Pinpoint the cell where the given text exists, returning its [X, Y] midpoint coordinate. 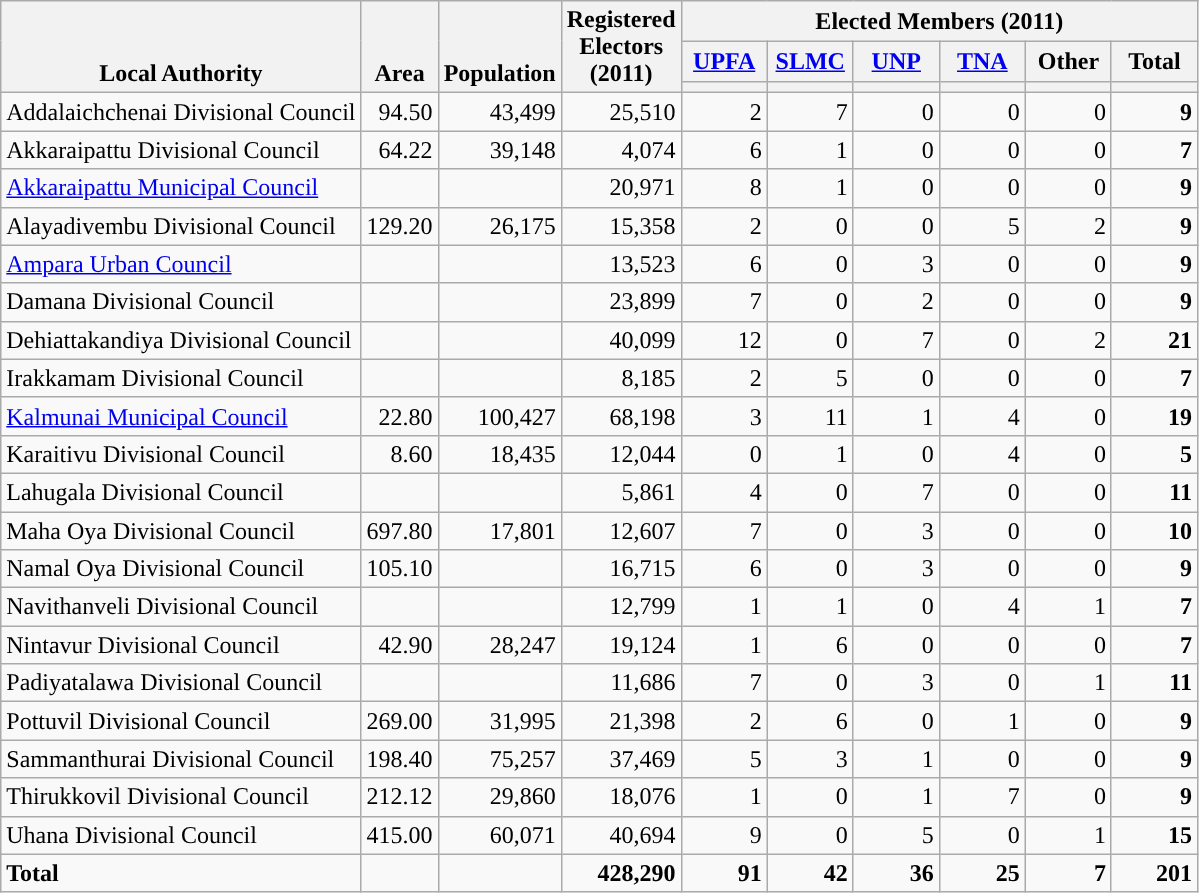
201 [1154, 873]
22.80 [400, 416]
15,358 [621, 226]
Nintavur Divisional Council [181, 645]
15 [1154, 835]
Uhana Divisional Council [181, 835]
40,694 [621, 835]
Thirukkovil Divisional Council [181, 797]
23,899 [621, 302]
19 [1154, 416]
198.40 [400, 759]
8 [724, 188]
428,290 [621, 873]
4,074 [621, 150]
21,398 [621, 721]
11,686 [621, 683]
Dehiattakandiya Divisional Council [181, 340]
36 [896, 873]
10 [1154, 531]
Other [1068, 61]
RegisteredElectors(2011) [621, 47]
91 [724, 873]
105.10 [400, 569]
12,799 [621, 607]
28,247 [500, 645]
Namal Oya Divisional Council [181, 569]
415.00 [400, 835]
Navithanveli Divisional Council [181, 607]
20,971 [621, 188]
12,607 [621, 531]
Damana Divisional Council [181, 302]
25 [982, 873]
129.20 [400, 226]
Kalmunai Municipal Council [181, 416]
Karaitivu Divisional Council [181, 454]
Local Authority [181, 47]
8,185 [621, 378]
19,124 [621, 645]
60,071 [500, 835]
8.60 [400, 454]
Maha Oya Divisional Council [181, 531]
16,715 [621, 569]
Addalaichchenai Divisional Council [181, 112]
29,860 [500, 797]
100,427 [500, 416]
Population [500, 47]
31,995 [500, 721]
43,499 [500, 112]
UNP [896, 61]
212.12 [400, 797]
Padiyatalawa Divisional Council [181, 683]
Area [400, 47]
13,523 [621, 264]
Alayadivembu Divisional Council [181, 226]
SLMC [810, 61]
18,076 [621, 797]
12,044 [621, 454]
UPFA [724, 61]
Irakkamam Divisional Council [181, 378]
Lahugala Divisional Council [181, 492]
697.80 [400, 531]
42 [810, 873]
42.90 [400, 645]
26,175 [500, 226]
Sammanthurai Divisional Council [181, 759]
94.50 [400, 112]
TNA [982, 61]
39,148 [500, 150]
64.22 [400, 150]
Akkaraipattu Municipal Council [181, 188]
Pottuvil Divisional Council [181, 721]
75,257 [500, 759]
25,510 [621, 112]
17,801 [500, 531]
12 [724, 340]
269.00 [400, 721]
68,198 [621, 416]
37,469 [621, 759]
21 [1154, 340]
18,435 [500, 454]
Elected Members (2011) [939, 21]
Ampara Urban Council [181, 264]
40,099 [621, 340]
5,861 [621, 492]
Akkaraipattu Divisional Council [181, 150]
